Output the [X, Y] coordinate of the center of the cell containing the given text.  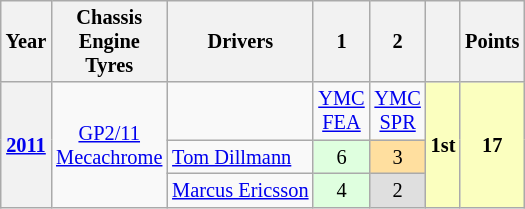
3 [398, 157]
YMCFEA [341, 111]
Marcus Ericsson [240, 190]
Points [492, 41]
ChassisEngineTyres [109, 41]
2011 [26, 144]
Drivers [240, 41]
17 [492, 144]
1st [444, 144]
YMCSPR [398, 111]
1 [341, 41]
4 [341, 190]
Tom Dillmann [240, 157]
GP2/11Mecachrome [109, 144]
Year [26, 41]
6 [341, 157]
